Locate the cell with the specified text and output its (X, Y) center coordinate. 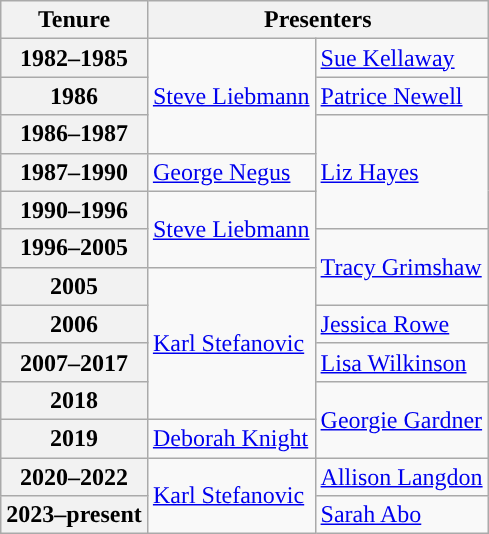
1996–2005 (74, 248)
2007–2017 (74, 362)
2023–present (74, 515)
Tracy Grimshaw (402, 267)
Lisa Wilkinson (402, 362)
Liz Hayes (402, 172)
1990–1996 (74, 210)
Jessica Rowe (402, 324)
Patrice Newell (402, 96)
2005 (74, 286)
2006 (74, 324)
Presenters (318, 20)
Deborah Knight (231, 438)
1982–1985 (74, 58)
2018 (74, 400)
Tenure (74, 20)
1986 (74, 96)
Sue Kellaway (402, 58)
1986–1987 (74, 134)
2019 (74, 438)
2020–2022 (74, 477)
Sarah Abo (402, 515)
Allison Langdon (402, 477)
1987–1990 (74, 172)
George Negus (231, 172)
Georgie Gardner (402, 419)
